Locate the cell with the specified text and output its [X, Y] center coordinate. 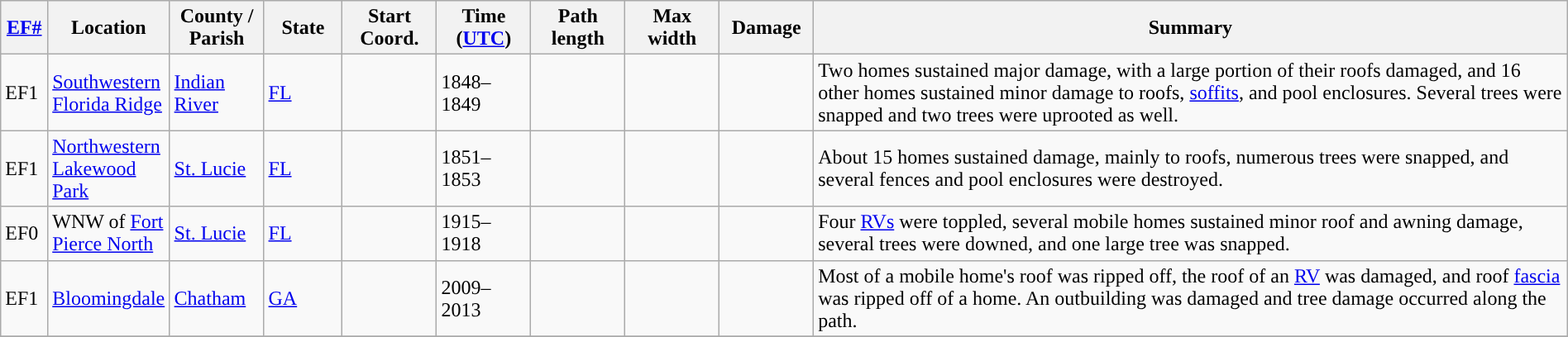
Path length [578, 28]
State [303, 28]
Max width [672, 28]
EF# [25, 28]
County / Parish [217, 28]
Time (UTC) [484, 28]
Damage [767, 28]
Bloomingdale [109, 298]
Location [109, 28]
Southwestern Florida Ridge [109, 93]
WNW of Fort Pierce North [109, 233]
2009–2013 [484, 298]
1848–1849 [484, 93]
Chatham [217, 298]
GA [303, 298]
EF0 [25, 233]
Northwestern Lakewood Park [109, 168]
About 15 homes sustained damage, mainly to roofs, numerous trees were snapped, and several fences and pool enclosures were destroyed. [1191, 168]
1915–1918 [484, 233]
Indian River [217, 93]
Summary [1191, 28]
Start Coord. [390, 28]
Four RVs were toppled, several mobile homes sustained minor roof and awning damage, several trees were downed, and one large tree was snapped. [1191, 233]
1851–1853 [484, 168]
